Provide the (X, Y) coordinate of the cell's center where the given text is located.  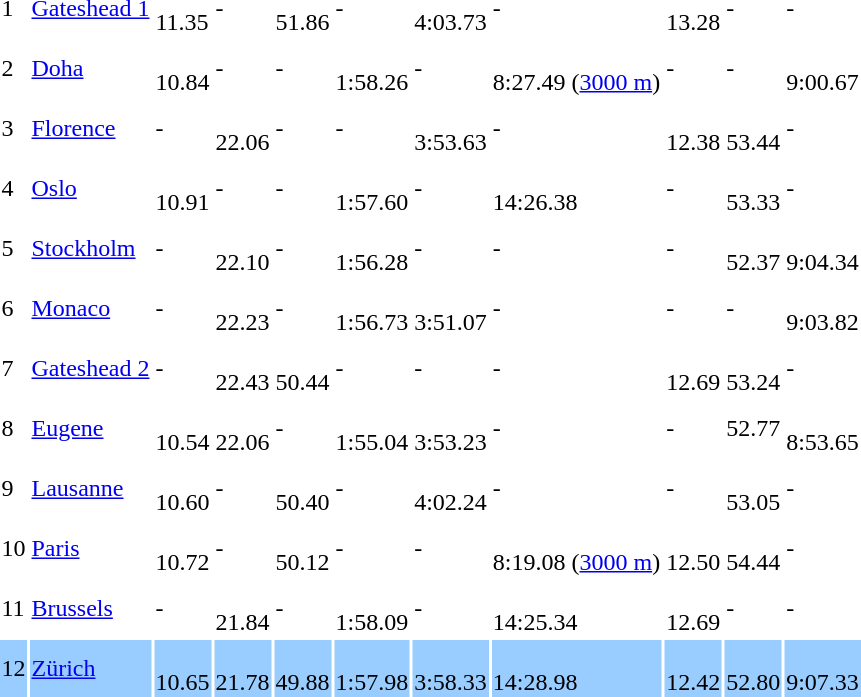
8 (14, 428)
53.44 (754, 128)
10.91 (182, 188)
Florence (90, 128)
Brussels (90, 608)
9:03.82 (823, 308)
Zürich (90, 668)
14:26.38 (576, 188)
5 (14, 248)
Monaco (90, 308)
Paris (90, 548)
1:56.28 (372, 248)
2 (14, 68)
1:57.98 (372, 668)
21.78 (242, 668)
22.10 (242, 248)
Eugene (90, 428)
9:04.34 (823, 248)
Stockholm (90, 248)
50.40 (302, 488)
10.65 (182, 668)
4 (14, 188)
7 (14, 368)
8:27.49 (3000 m) (576, 68)
22.23 (242, 308)
3:51.07 (451, 308)
1:58.09 (372, 608)
1:57.60 (372, 188)
52.77 (754, 428)
10.60 (182, 488)
50.12 (302, 548)
Gateshead 2 (90, 368)
53.05 (754, 488)
9:00.67 (823, 68)
8:19.08 (3000 m) (576, 548)
6 (14, 308)
10.54 (182, 428)
10.72 (182, 548)
11 (14, 608)
53.24 (754, 368)
10.84 (182, 68)
14:28.98 (576, 668)
1:55.04 (372, 428)
1:58.26 (372, 68)
14:25.34 (576, 608)
21.84 (242, 608)
53.33 (754, 188)
12 (14, 668)
Doha (90, 68)
8:53.65 (823, 428)
52.37 (754, 248)
50.44 (302, 368)
4:02.24 (451, 488)
3:58.33 (451, 668)
9 (14, 488)
9:07.33 (823, 668)
12.38 (694, 128)
54.44 (754, 548)
3:53.63 (451, 128)
52.80 (754, 668)
12.42 (694, 668)
10 (14, 548)
3 (14, 128)
Lausanne (90, 488)
Oslo (90, 188)
1:56.73 (372, 308)
49.88 (302, 668)
12.50 (694, 548)
22.43 (242, 368)
3:53.23 (451, 428)
